Extract the [x, y] coordinate from the center of the cell holding the provided text.  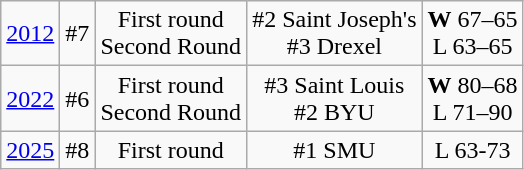
#8 [78, 150]
#1 SMU [334, 150]
First round [171, 150]
#7 [78, 34]
2012 [30, 34]
W 67–65L 63–65 [472, 34]
W 80–68L 71–90 [472, 98]
#3 Saint Louis#2 BYU [334, 98]
2025 [30, 150]
#6 [78, 98]
2022 [30, 98]
#2 Saint Joseph's#3 Drexel [334, 34]
L 63-73 [472, 150]
